Detect which cell encompasses the target text, then output its (x, y) center coordinate. 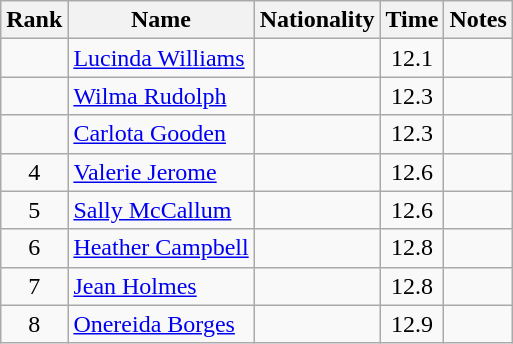
Time (412, 20)
6 (34, 248)
4 (34, 172)
12.1 (412, 58)
Jean Holmes (161, 286)
Nationality (317, 20)
5 (34, 210)
Valerie Jerome (161, 172)
Heather Campbell (161, 248)
Wilma Rudolph (161, 96)
Carlota Gooden (161, 134)
8 (34, 324)
7 (34, 286)
Rank (34, 20)
Lucinda Williams (161, 58)
Onereida Borges (161, 324)
Name (161, 20)
Sally McCallum (161, 210)
12.9 (412, 324)
Notes (478, 20)
